Identify which cell holds the provided text, then report its [X, Y] central coordinate. 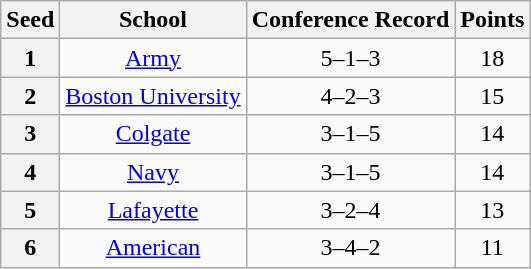
3–4–2 [350, 248]
4–2–3 [350, 96]
6 [30, 248]
5 [30, 210]
Colgate [153, 134]
Seed [30, 20]
2 [30, 96]
Army [153, 58]
American [153, 248]
4 [30, 172]
18 [492, 58]
Boston University [153, 96]
13 [492, 210]
15 [492, 96]
School [153, 20]
Points [492, 20]
Conference Record [350, 20]
5–1–3 [350, 58]
3 [30, 134]
Lafayette [153, 210]
1 [30, 58]
11 [492, 248]
3–2–4 [350, 210]
Navy [153, 172]
